Scan for the cell matching the given text and deliver its (x, y) coordinate at center. 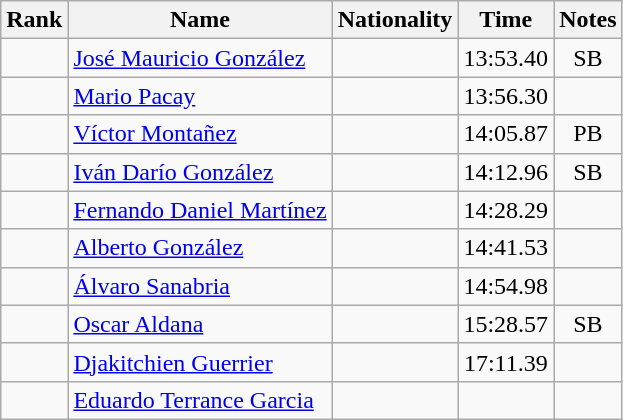
14:05.87 (506, 134)
14:12.96 (506, 172)
13:53.40 (506, 58)
14:41.53 (506, 248)
15:28.57 (506, 324)
José Mauricio González (200, 58)
Víctor Montañez (200, 134)
Djakitchien Guerrier (200, 362)
Eduardo Terrance Garcia (200, 400)
Iván Darío González (200, 172)
Notes (588, 20)
Álvaro Sanabria (200, 286)
14:54.98 (506, 286)
Rank (34, 20)
Oscar Aldana (200, 324)
PB (588, 134)
14:28.29 (506, 210)
13:56.30 (506, 96)
17:11.39 (506, 362)
Mario Pacay (200, 96)
Time (506, 20)
Name (200, 20)
Nationality (395, 20)
Alberto González (200, 248)
Fernando Daniel Martínez (200, 210)
